Return (X, Y) of the center of cell containing provided text 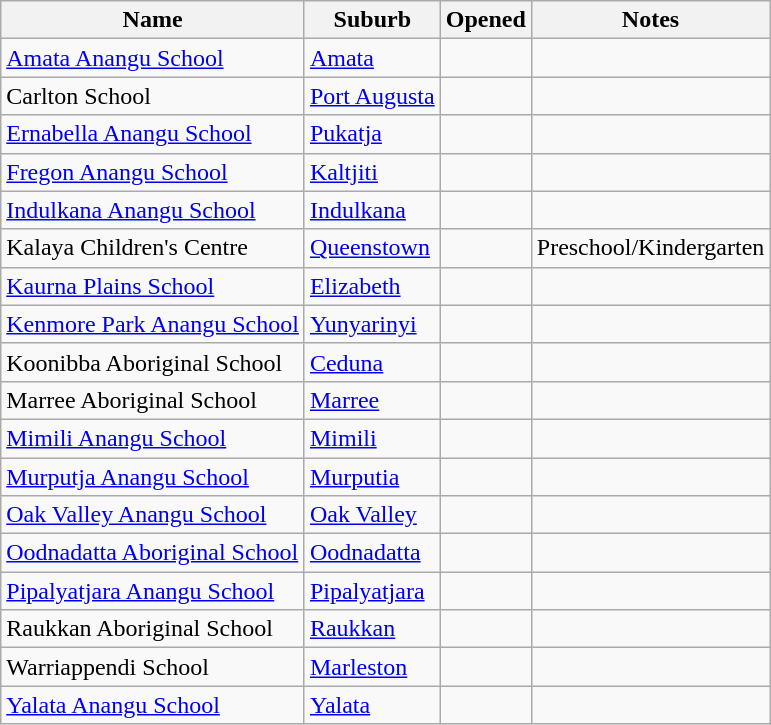
Amata Anangu School (153, 58)
Marleston (372, 667)
Murputia (372, 477)
Amata (372, 58)
Koonibba Aboriginal School (153, 362)
Suburb (372, 20)
Yalata (372, 705)
Marree Aboriginal School (153, 400)
Queenstown (372, 248)
Raukkan (372, 629)
Fregon Anangu School (153, 172)
Mimili (372, 438)
Port Augusta (372, 96)
Ceduna (372, 362)
Carlton School (153, 96)
Raukkan Aboriginal School (153, 629)
Murputja Anangu School (153, 477)
Opened (486, 20)
Elizabeth (372, 286)
Indulkana Anangu School (153, 210)
Warriappendi School (153, 667)
Preschool/Kindergarten (650, 248)
Oodnadatta Aboriginal School (153, 553)
Kaurna Plains School (153, 286)
Yunyarinyi (372, 324)
Pukatja (372, 134)
Pipalyatjara Anangu School (153, 591)
Pipalyatjara (372, 591)
Notes (650, 20)
Kaltjiti (372, 172)
Oak Valley Anangu School (153, 515)
Mimili Anangu School (153, 438)
Kenmore Park Anangu School (153, 324)
Yalata Anangu School (153, 705)
Marree (372, 400)
Name (153, 20)
Oak Valley (372, 515)
Kalaya Children's Centre (153, 248)
Ernabella Anangu School (153, 134)
Oodnadatta (372, 553)
Indulkana (372, 210)
